Return (x, y) of the center of cell containing provided text 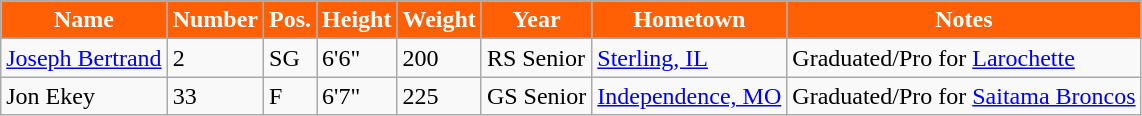
Graduated/Pro for Larochette (964, 58)
Number (215, 20)
Graduated/Pro for Saitama Broncos (964, 96)
2 (215, 58)
Notes (964, 20)
Joseph Bertrand (84, 58)
6'6" (357, 58)
RS Senior (536, 58)
Pos. (290, 20)
GS Senior (536, 96)
Independence, MO (690, 96)
F (290, 96)
Hometown (690, 20)
SG (290, 58)
33 (215, 96)
225 (439, 96)
Height (357, 20)
Jon Ekey (84, 96)
Weight (439, 20)
6'7" (357, 96)
200 (439, 58)
Name (84, 20)
Year (536, 20)
Sterling, IL (690, 58)
